Pinpoint the cell where the given text exists, returning its [x, y] midpoint coordinate. 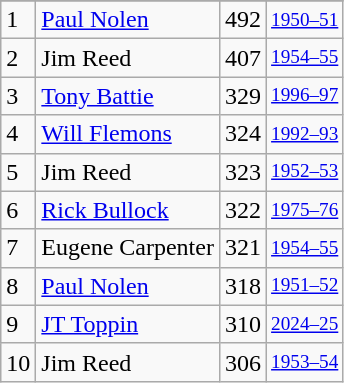
1975–76 [305, 210]
Will Flemons [128, 134]
318 [242, 286]
310 [242, 324]
1996–97 [305, 96]
1952–53 [305, 172]
Eugene Carpenter [128, 248]
10 [18, 362]
1992–93 [305, 134]
2024–25 [305, 324]
3 [18, 96]
1 [18, 20]
5 [18, 172]
9 [18, 324]
407 [242, 58]
322 [242, 210]
1950–51 [305, 20]
492 [242, 20]
321 [242, 248]
JT Toppin [128, 324]
7 [18, 248]
306 [242, 362]
323 [242, 172]
1951–52 [305, 286]
6 [18, 210]
324 [242, 134]
8 [18, 286]
Rick Bullock [128, 210]
1953–54 [305, 362]
2 [18, 58]
4 [18, 134]
329 [242, 96]
Tony Battie [128, 96]
